Return [X, Y] of the center of cell containing provided text 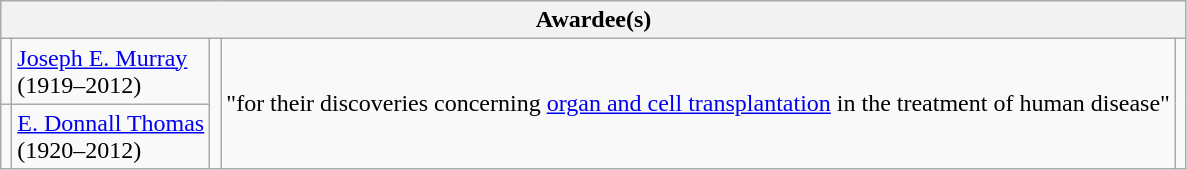
Joseph E. Murray(1919–2012) [111, 72]
E. Donnall Thomas(1920–2012) [111, 136]
"for their discoveries concerning organ and cell transplantation in the treatment of human disease" [698, 104]
Awardee(s) [594, 20]
